Locate the cell with the specified text and output its [X, Y] center coordinate. 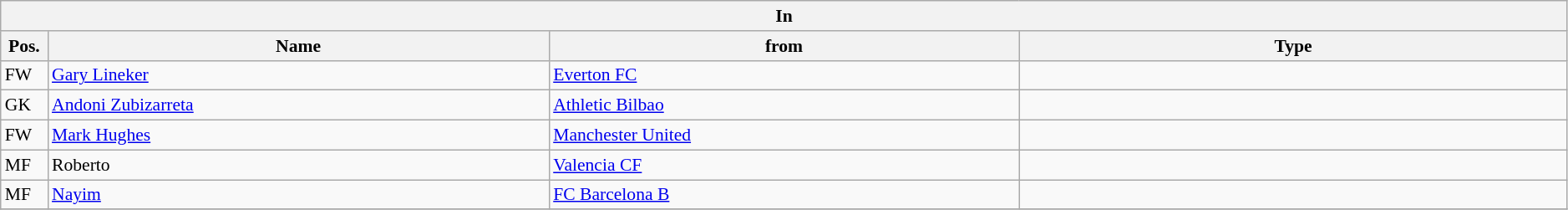
Manchester United [784, 136]
Valencia CF [784, 165]
Pos. [24, 46]
In [784, 16]
FC Barcelona B [784, 195]
Gary Lineker [298, 75]
from [784, 46]
GK [24, 105]
Type [1293, 46]
Name [298, 46]
Nayim [298, 195]
Andoni Zubizarreta [298, 105]
Everton FC [784, 75]
Roberto [298, 165]
Mark Hughes [298, 136]
Athletic Bilbao [784, 105]
